Capture the cell that displays the provided text and extract its (X, Y) central coordinate. 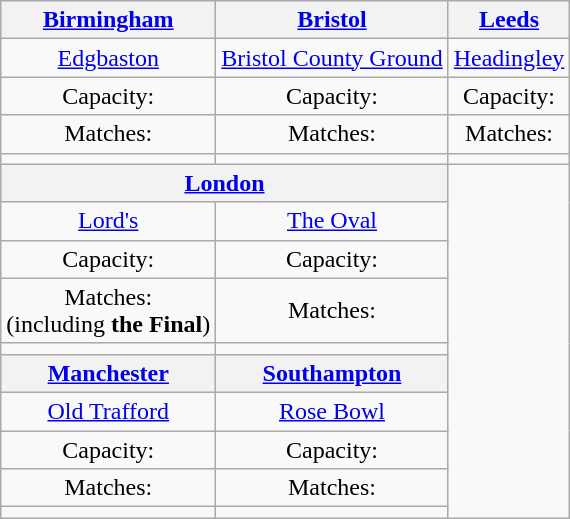
Southampton (332, 373)
The Oval (332, 221)
Lord's (108, 221)
Rose Bowl (332, 411)
Leeds (509, 20)
Old Trafford (108, 411)
Bristol County Ground (332, 58)
Birmingham (108, 20)
Bristol (332, 20)
Headingley (509, 58)
Manchester (108, 373)
London (224, 183)
Edgbaston (108, 58)
Matches: (including the Final) (108, 310)
